For the text-containing cell, return its midpoint in (X, Y) coordinate format. 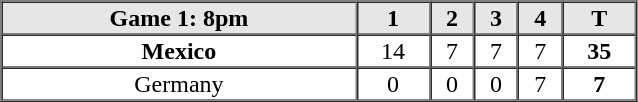
1 (393, 18)
2 (452, 18)
T (599, 18)
3 (496, 18)
35 (599, 50)
4 (540, 18)
Mexico (180, 50)
Game 1: 8pm (180, 18)
Germany (180, 84)
14 (393, 50)
